Locate the cell with the specified text and output its (x, y) center coordinate. 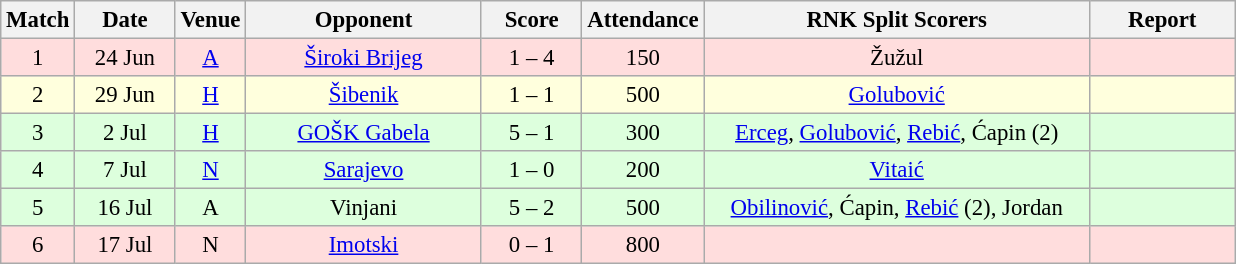
5 – 1 (532, 133)
GOŠK Gabela (364, 133)
1 (38, 58)
150 (643, 58)
Score (532, 20)
Vinjani (364, 208)
Žužul (897, 58)
1 – 0 (532, 170)
7 Jul (126, 170)
Vitaić (897, 170)
Sarajevo (364, 170)
300 (643, 133)
Erceg, Golubović, Rebić, Ćapin (2) (897, 133)
2 (38, 95)
Široki Brijeg (364, 58)
1 – 4 (532, 58)
1 – 1 (532, 95)
Match (38, 20)
16 Jul (126, 208)
Opponent (364, 20)
5 – 2 (532, 208)
Attendance (643, 20)
Report (1162, 20)
Venue (210, 20)
29 Jun (126, 95)
2 Jul (126, 133)
Golubović (897, 95)
200 (643, 170)
24 Jun (126, 58)
6 (38, 245)
0 – 1 (532, 245)
Imotski (364, 245)
4 (38, 170)
RNK Split Scorers (897, 20)
3 (38, 133)
Date (126, 20)
Šibenik (364, 95)
17 Jul (126, 245)
5 (38, 208)
Obilinović, Ćapin, Rebić (2), Jordan (897, 208)
800 (643, 245)
